Return (x, y) of the center of cell containing provided text 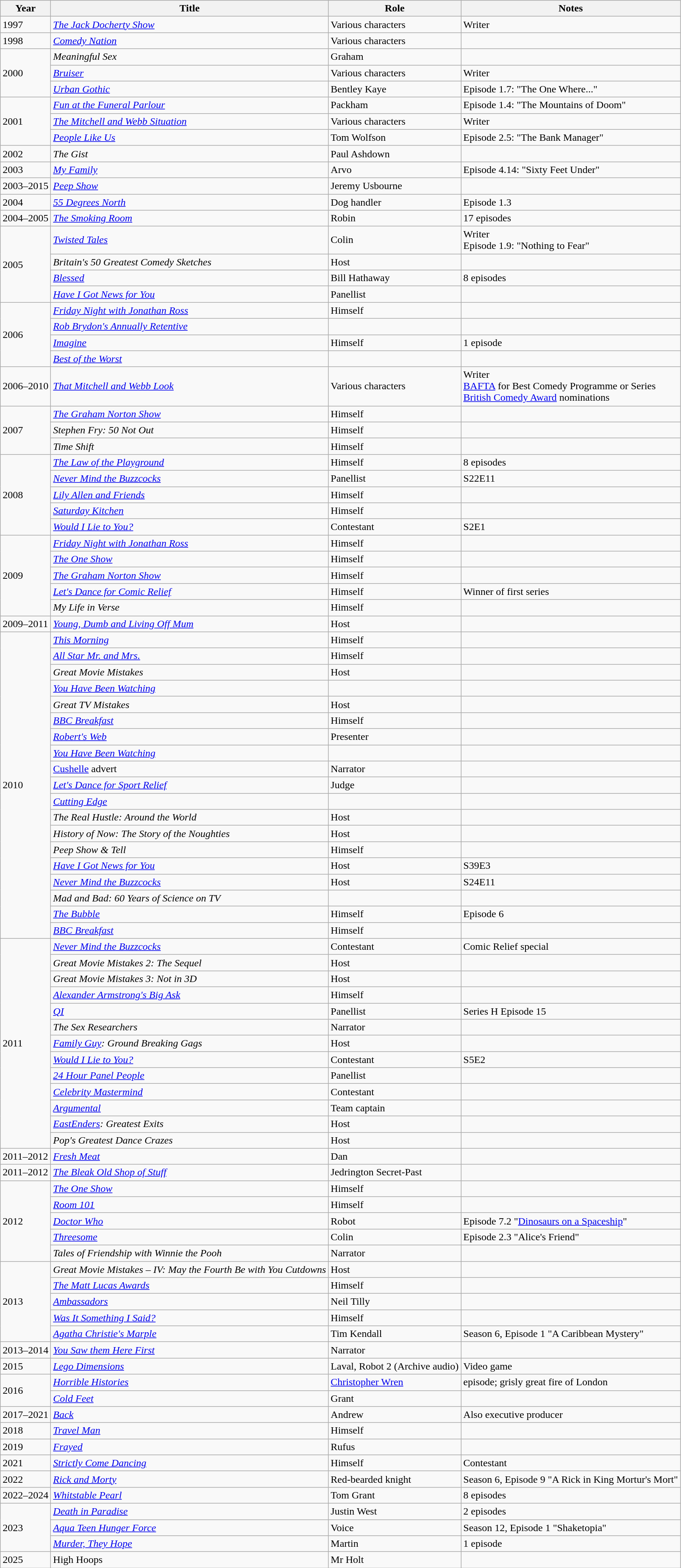
2011 (25, 1043)
Also executive producer (571, 1415)
Episode 1.4: "The Mountains of Doom" (571, 105)
2005 (25, 265)
Britain's 50 Greatest Comedy Sketches (190, 262)
Bentley Kaye (395, 89)
Urban Gothic (190, 89)
2018 (25, 1431)
EastEnders: Greatest Exits (190, 1124)
WriterEpisode 1.9: "Nothing to Fear" (571, 240)
The Bubble (190, 914)
Saturday Kitchen (190, 511)
Back (190, 1415)
2012 (25, 1221)
17 episodes (571, 218)
2006–2010 (25, 386)
Episode 2.5: "The Bank Manager" (571, 137)
Best of the Worst (190, 359)
Mr Holt (395, 1560)
Blessed (190, 278)
Cushelle advert (190, 769)
Video game (571, 1366)
Notes (571, 8)
2021 (25, 1463)
Justin West (395, 1511)
2004–2005 (25, 218)
Winner of first series (571, 591)
2013 (25, 1301)
Imagine (190, 343)
Alexander Armstrong's Big Ask (190, 995)
Episode 6 (571, 914)
Jedrington Secret-Past (395, 1172)
2004 (25, 202)
Andrew (395, 1415)
The Sex Researchers (190, 1027)
Season 6, Episode 9 "A Rick in King Mortur's Mort" (571, 1479)
55 Degrees North (190, 202)
2008 (25, 494)
2017–2021 (25, 1415)
2025 (25, 1560)
Twisted Tales (190, 240)
2022 (25, 1479)
Great Movie Mistakes 3: Not in 3D (190, 979)
Tales of Friendship with Winnie the Pooh (190, 1253)
episode; grisly great fire of London (571, 1382)
Horrible Histories (190, 1382)
The Smoking Room (190, 218)
Rufus (395, 1447)
Neil Tilly (395, 1302)
2002 (25, 153)
2 episodes (571, 1511)
Jeremy Usbourne (395, 186)
Comedy Nation (190, 41)
The Jack Docherty Show (190, 25)
Voice (395, 1528)
Episode 2.3 "Alice's Friend" (571, 1237)
S5E2 (571, 1060)
S2E1 (571, 527)
Tom Grant (395, 1495)
Christopher Wren (395, 1382)
WriterBAFTA for Best Comedy Programme or SeriesBritish Comedy Award nominations (571, 386)
Great Movie Mistakes 2: The Sequel (190, 963)
Meaningful Sex (190, 57)
Peep Show (190, 186)
2009 (25, 575)
2006 (25, 335)
2016 (25, 1390)
Tim Kendall (395, 1334)
Packham (395, 105)
Mad and Bad: 60 Years of Science on TV (190, 898)
Judge (395, 785)
Peep Show & Tell (190, 850)
High Hoops (190, 1560)
History of Now: The Story of the Noughties (190, 834)
Tom Wolfson (395, 137)
The Real Hustle: Around the World (190, 817)
This Morning (190, 640)
Title (190, 8)
Threesome (190, 1237)
2003 (25, 170)
Great TV Mistakes (190, 704)
Aqua Teen Hunger Force (190, 1528)
2010 (25, 785)
QI (190, 1011)
Presenter (395, 737)
Fresh Meat (190, 1156)
All Star Mr. and Mrs. (190, 656)
Year (25, 8)
Bill Hathaway (395, 278)
Let's Dance for Comic Relief (190, 591)
Dan (395, 1156)
Fun at the Funeral Parlour (190, 105)
Robert's Web (190, 737)
2001 (25, 121)
24 Hour Panel People (190, 1076)
2019 (25, 1447)
2023 (25, 1527)
The Law of the Playground (190, 462)
Episode 1.7: "The One Where..." (571, 89)
Young, Dumb and Living Off Mum (190, 624)
Episode 7.2 "Dinosaurs on a Spaceship" (571, 1221)
Whitstable Pearl (190, 1495)
The Bleak Old Shop of Stuff (190, 1172)
2015 (25, 1366)
The Mitchell and Webb Situation (190, 121)
Rick and Morty (190, 1479)
Season 12, Episode 1 "Shaketopia" (571, 1528)
2009–2011 (25, 624)
Ambassadors (190, 1302)
You Saw them Here First (190, 1350)
That Mitchell and Webb Look (190, 386)
2022–2024 (25, 1495)
Laval, Robot 2 (Archive audio) (395, 1366)
People Like Us (190, 137)
Bruiser (190, 73)
Team captain (395, 1108)
Doctor Who (190, 1221)
The Gist (190, 153)
S39E3 (571, 866)
2003–2015 (25, 186)
Season 6, Episode 1 "A Caribbean Mystery" (571, 1334)
Grant (395, 1398)
Strictly Come Dancing (190, 1463)
Cold Feet (190, 1398)
Time Shift (190, 446)
S24E11 (571, 882)
Let's Dance for Sport Relief (190, 785)
Martin (395, 1544)
My Life in Verse (190, 608)
Great Movie Mistakes (190, 672)
Lego Dimensions (190, 1366)
S22E11 (571, 478)
Rob Brydon's Annually Retentive (190, 326)
Cutting Edge (190, 801)
Dog handler (395, 202)
Travel Man (190, 1431)
Episode 4.14: "Sixty Feet Under" (571, 170)
Lily Allen and Friends (190, 495)
Arvo (395, 170)
2007 (25, 430)
Murder, They Hope (190, 1544)
Series H Episode 15 (571, 1011)
Argumental (190, 1108)
Great Movie Mistakes – IV: May the Fourth Be with You Cutdowns (190, 1269)
Comic Relief special (571, 946)
Death in Paradise (190, 1511)
2000 (25, 73)
Pop's Greatest Dance Crazes (190, 1140)
Agatha Christie's Marple (190, 1334)
1997 (25, 25)
Robin (395, 218)
Celebrity Mastermind (190, 1092)
Frayed (190, 1447)
Red-bearded knight (395, 1479)
2013–2014 (25, 1350)
Stephen Fry: 50 Not Out (190, 430)
Robot (395, 1221)
Graham (395, 57)
Paul Ashdown (395, 153)
Role (395, 8)
Room 101 (190, 1205)
My Family (190, 170)
The Matt Lucas Awards (190, 1286)
1998 (25, 41)
Was It Something I Said? (190, 1318)
Episode 1.3 (571, 202)
Family Guy: Ground Breaking Gags (190, 1043)
